Identify which cell holds the provided text, then report its [X, Y] central coordinate. 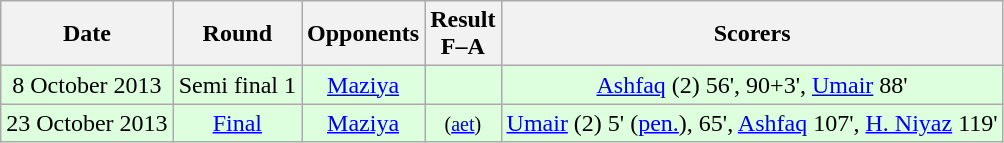
Semi final 1 [237, 85]
Ashfaq (2) 56', 90+3', Umair 88' [752, 85]
Final [237, 123]
ResultF–A [463, 34]
Round [237, 34]
(aet) [463, 123]
8 October 2013 [87, 85]
Date [87, 34]
Scorers [752, 34]
Umair (2) 5' (pen.), 65', Ashfaq 107', H. Niyaz 119' [752, 123]
Opponents [364, 34]
23 October 2013 [87, 123]
